Extract the (X, Y) coordinate from the center of the cell holding the provided text.  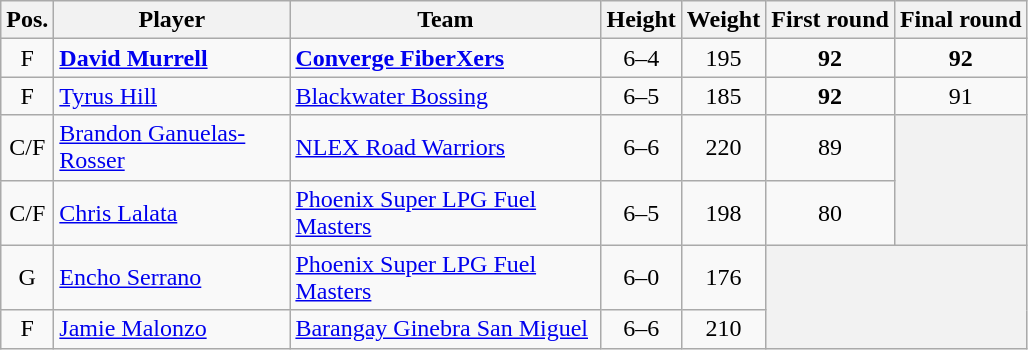
Encho Serrano (172, 278)
David Murrell (172, 58)
Converge FiberXers (446, 58)
Final round (960, 20)
185 (723, 96)
Blackwater Bossing (446, 96)
Player (172, 20)
89 (830, 148)
6–0 (641, 278)
G (28, 278)
Jamie Malonzo (172, 329)
Team (446, 20)
Barangay Ginebra San Miguel (446, 329)
80 (830, 212)
Height (641, 20)
210 (723, 329)
198 (723, 212)
195 (723, 58)
Brandon Ganuelas-Rosser (172, 148)
91 (960, 96)
Chris Lalata (172, 212)
220 (723, 148)
NLEX Road Warriors (446, 148)
First round (830, 20)
Pos. (28, 20)
Weight (723, 20)
176 (723, 278)
6–4 (641, 58)
Tyrus Hill (172, 96)
